From the cell containing the given text, extract its center point as [x, y] coordinate. 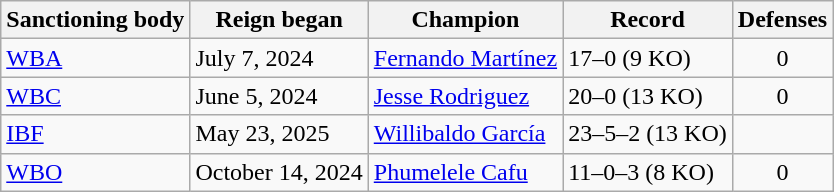
Jesse Rodriguez [465, 96]
IBF [96, 134]
Defenses [782, 20]
WBO [96, 172]
23–5–2 (13 KO) [648, 134]
Record [648, 20]
July 7, 2024 [279, 58]
17–0 (9 KO) [648, 58]
WBC [96, 96]
Champion [465, 20]
Reign began [279, 20]
June 5, 2024 [279, 96]
20–0 (13 KO) [648, 96]
Sanctioning body [96, 20]
11–0–3 (8 KO) [648, 172]
May 23, 2025 [279, 134]
October 14, 2024 [279, 172]
Phumelele Cafu [465, 172]
Fernando Martínez [465, 58]
Willibaldo García [465, 134]
WBA [96, 58]
